Find where the given text appears and provide that cell's center as [x, y] coordinate. 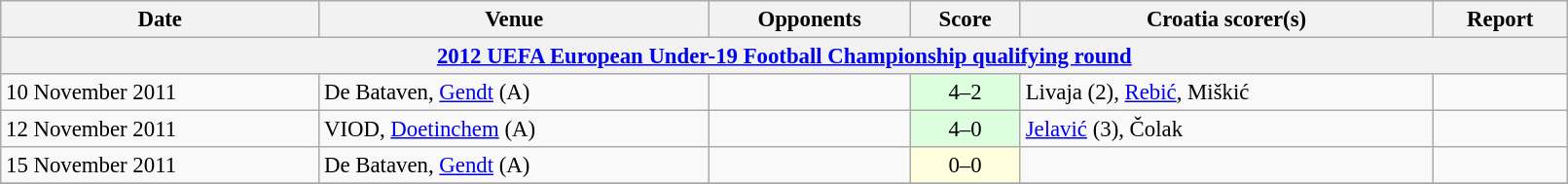
Report [1501, 19]
4–2 [966, 92]
Score [966, 19]
12 November 2011 [160, 129]
Jelavić (3), Čolak [1226, 129]
Opponents [810, 19]
VIOD, Doetinchem (A) [514, 129]
4–0 [966, 129]
10 November 2011 [160, 92]
15 November 2011 [160, 166]
Croatia scorer(s) [1226, 19]
Venue [514, 19]
2012 UEFA European Under-19 Football Championship qualifying round [784, 56]
Livaja (2), Rebić, Miškić [1226, 92]
0–0 [966, 166]
Date [160, 19]
